Extract the (X, Y) coordinate from the center of the cell holding the provided text.  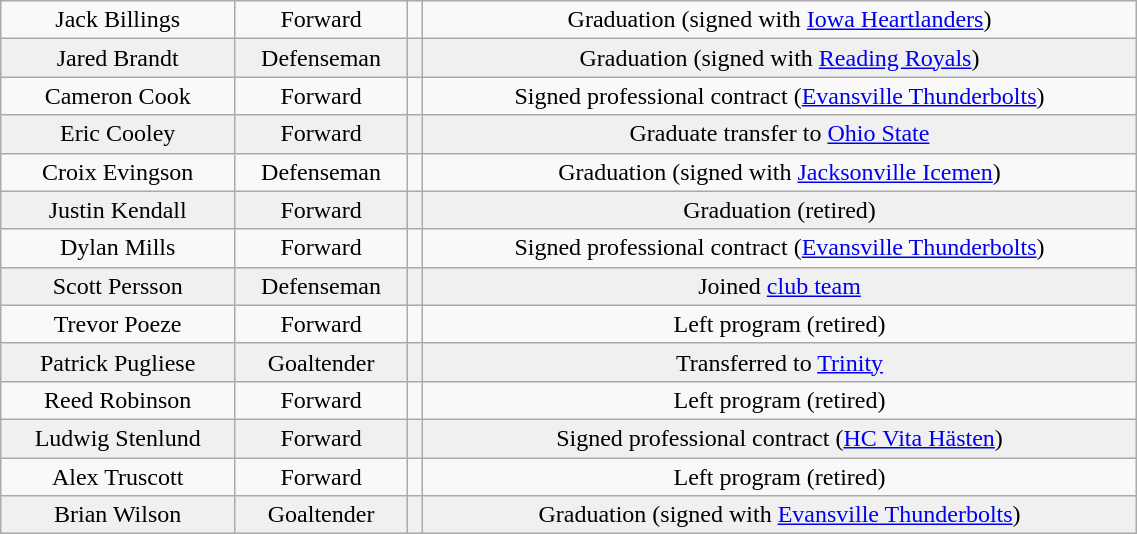
Eric Cooley (118, 134)
Jared Brandt (118, 58)
Joined club team (780, 286)
Reed Robinson (118, 400)
Graduation (retired) (780, 210)
Patrick Pugliese (118, 362)
Cameron Cook (118, 96)
Scott Persson (118, 286)
Trevor Poeze (118, 324)
Alex Truscott (118, 477)
Ludwig Stenlund (118, 438)
Graduation (signed with Jacksonville Icemen) (780, 172)
Signed professional contract (HC Vita Hästen) (780, 438)
Justin Kendall (118, 210)
Graduation (signed with Evansville Thunderbolts) (780, 515)
Graduation (signed with Iowa Heartlanders) (780, 20)
Graduation (signed with Reading Royals) (780, 58)
Graduate transfer to Ohio State (780, 134)
Transferred to Trinity (780, 362)
Croix Evingson (118, 172)
Brian Wilson (118, 515)
Dylan Mills (118, 248)
Jack Billings (118, 20)
